Return [X, Y] of the center of cell containing provided text 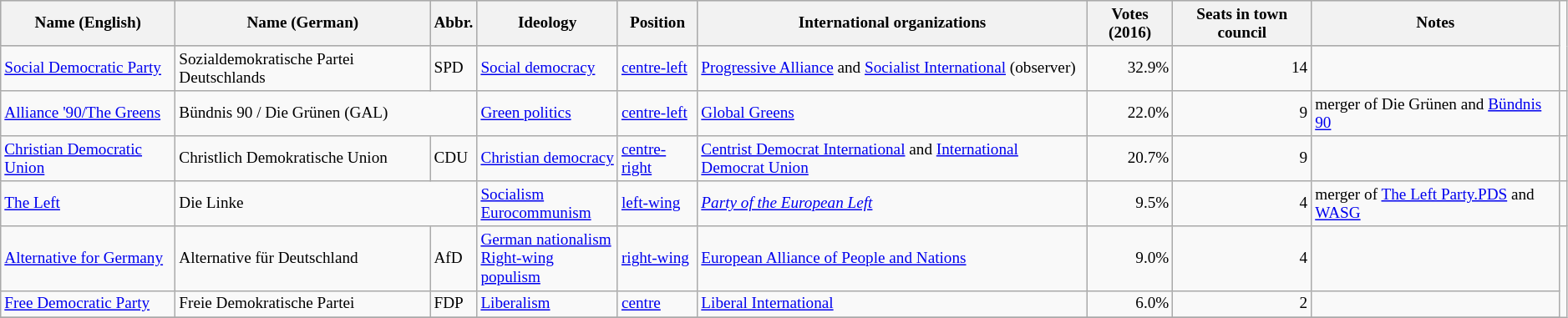
CDU [454, 159]
left-wing [657, 204]
6.0% [1129, 304]
centre [657, 304]
Liberalism [548, 304]
32.9% [1129, 68]
22.0% [1129, 114]
Votes (2016) [1129, 23]
Social democracy [548, 68]
Alternative for Germany [89, 259]
right-wing [657, 259]
Abbr. [454, 23]
centre-right [657, 159]
Seats in town council [1242, 23]
Sozialdemokratische Partei Deutschlands [302, 68]
14 [1242, 68]
9.0% [1129, 259]
20.7% [1129, 159]
Free Democratic Party [89, 304]
Position [657, 23]
Ideology [548, 23]
Freie Demokratische Partei [302, 304]
Centrist Democrat International and International Democrat Union [892, 159]
Liberal International [892, 304]
European Alliance of People and Nations [892, 259]
Christian Democratic Union [89, 159]
The Left [89, 204]
Notes [1435, 23]
Christian democracy [548, 159]
Social Democratic Party [89, 68]
German nationalismRight-wing populism [548, 259]
Name (English) [89, 23]
Name (German) [302, 23]
Progressive Alliance and Socialist International (observer) [892, 68]
Bündnis 90 / Die Grünen (GAL) [326, 114]
Christlich Demokratische Union [302, 159]
AfD [454, 259]
merger of The Left Party.PDS and WASG [1435, 204]
FDP [454, 304]
Alliance '90/The Greens [89, 114]
9.5% [1129, 204]
Die Linke [326, 204]
Alternative für Deutschland [302, 259]
Global Greens [892, 114]
2 [1242, 304]
SPD [454, 68]
Party of the European Left [892, 204]
SocialismEurocommunism [548, 204]
merger of Die Grünen and Bündnis 90 [1435, 114]
Green politics [548, 114]
International organizations [892, 23]
